Determine the (X, Y) coordinate at the center of the cell enclosing the given text.  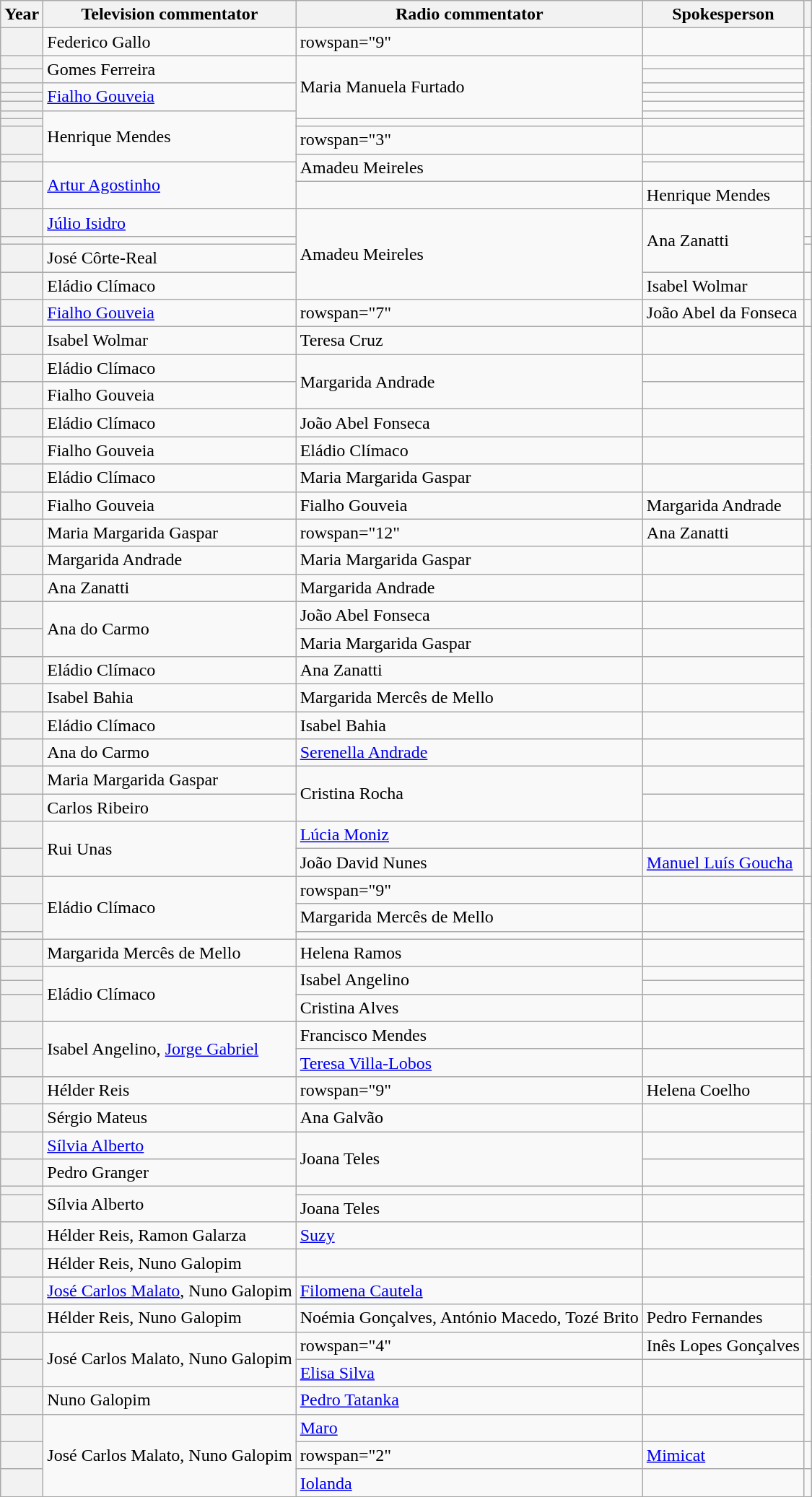
Serenella Andrade (469, 753)
José Côrte-Real (170, 258)
Júlio Isidro (170, 222)
rowspan="2" (469, 1455)
Suzy (469, 1236)
Teresa Cruz (469, 341)
Pedro Granger (170, 1173)
Elisa Silva (469, 1373)
Isabel Angelino, Jorge Gabriel (170, 1049)
Rui Unas (170, 849)
Isabel Angelino (469, 980)
Hélder Reis, Ramon Galarza (170, 1236)
rowspan="7" (469, 313)
Francisco Mendes (469, 1035)
Inês Lopes Gonçalves (723, 1345)
Iolanda (469, 1483)
Helena Coelho (723, 1090)
Pedro Tatanka (469, 1400)
Pedro Fernandes (723, 1318)
Year (22, 14)
Spokesperson (723, 14)
Teresa Villa-Lobos (469, 1062)
Lúcia Moniz (469, 835)
Federico Gallo (170, 42)
João David Nunes (469, 863)
Television commentator (170, 14)
Sérgio Mateus (170, 1117)
Maria Manuela Furtado (469, 87)
Hélder Reis (170, 1090)
Nuno Galopim (170, 1400)
Manuel Luís Goucha (723, 863)
Filomena Cautela (469, 1291)
Ana Galvão (469, 1117)
Mimicat (723, 1455)
Radio commentator (469, 14)
Cristina Alves (469, 1008)
João Abel da Fonseca (723, 313)
Maro (469, 1428)
Gomes Ferreira (170, 69)
Carlos Ribeiro (170, 808)
rowspan="4" (469, 1345)
Helena Ramos (469, 953)
Noémia Gonçalves, António Macedo, Tozé Brito (469, 1318)
rowspan="3" (469, 140)
rowspan="12" (469, 533)
Artur Agostinho (170, 185)
Cristina Rocha (469, 794)
